Detect which cell encompasses the target text, then output its (x, y) center coordinate. 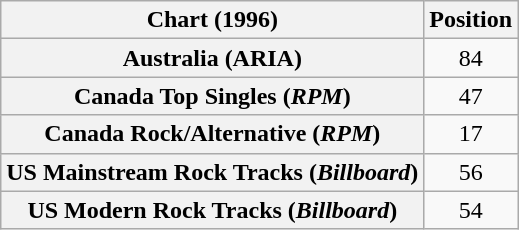
56 (471, 172)
Position (471, 20)
47 (471, 96)
Canada Rock/Alternative (RPM) (212, 134)
Chart (1996) (212, 20)
Canada Top Singles (RPM) (212, 96)
US Modern Rock Tracks (Billboard) (212, 210)
17 (471, 134)
84 (471, 58)
Australia (ARIA) (212, 58)
US Mainstream Rock Tracks (Billboard) (212, 172)
54 (471, 210)
